Return the (x, y) coordinate for the center point of the cell that contains the specified text.  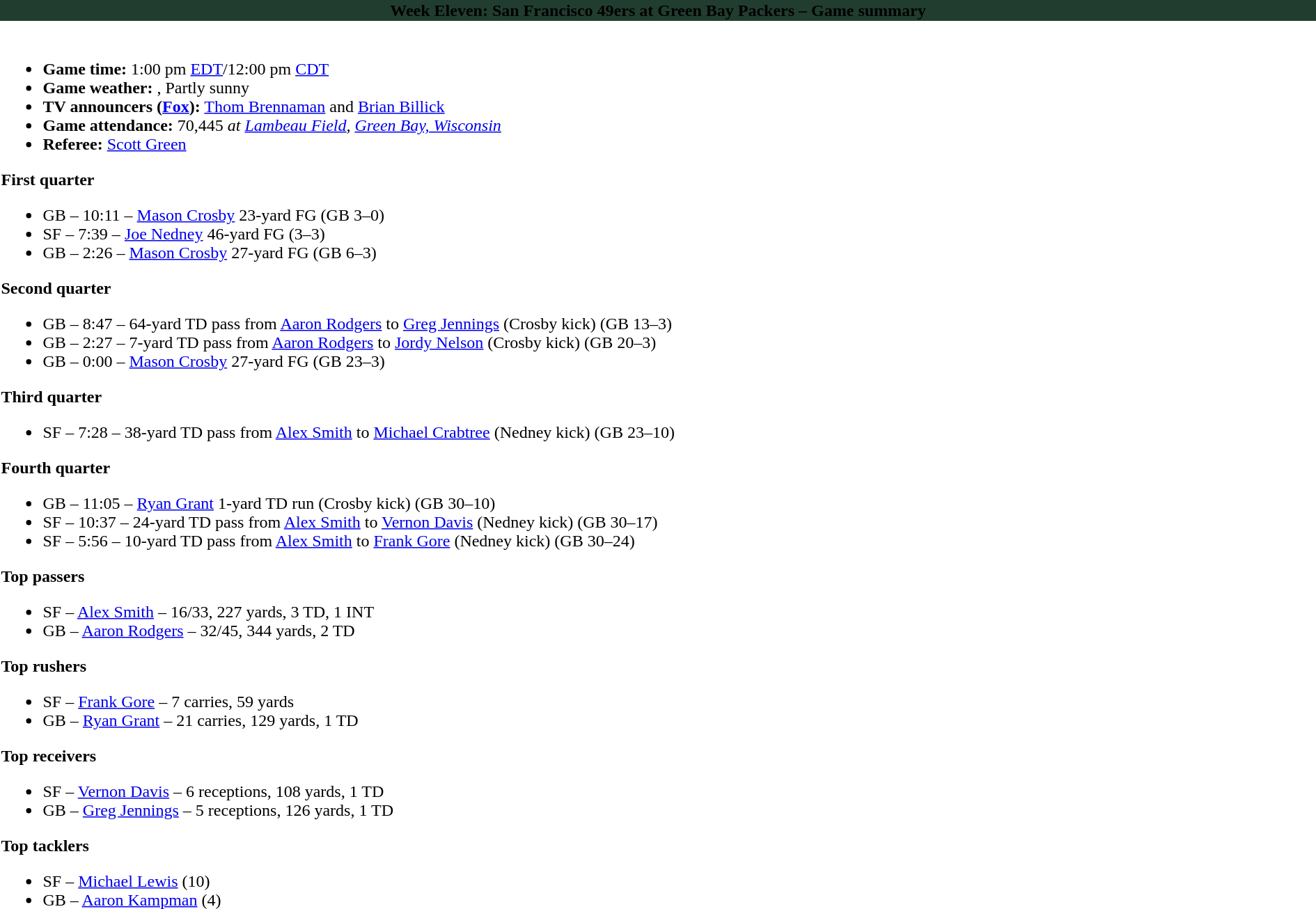
Week Eleven: San Francisco 49ers at Green Bay Packers – Game summary (658, 10)
